Identify which cell holds the provided text, then report its [x, y] central coordinate. 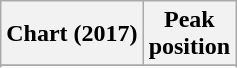
Peakposition [189, 34]
Chart (2017) [72, 34]
